Scan for the cell matching the given text and deliver its [x, y] coordinate at center. 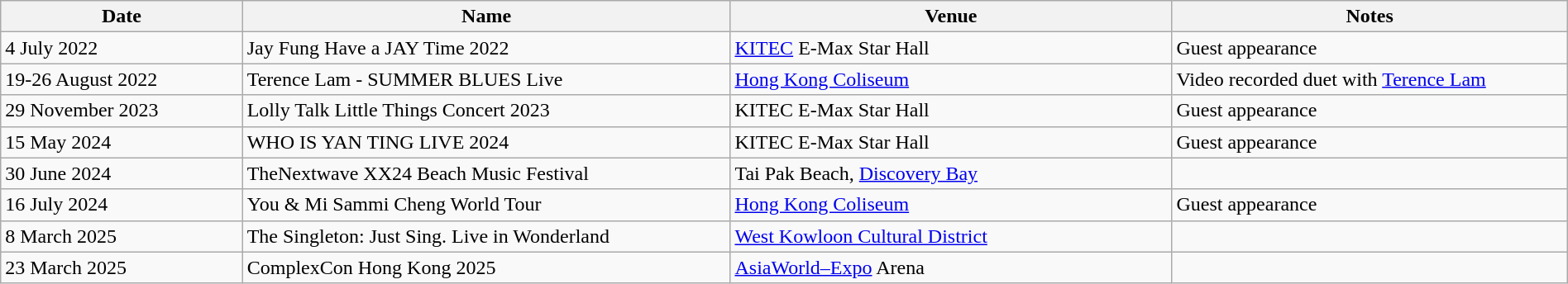
Lolly Talk Little Things Concert 2023 [486, 111]
West Kowloon Cultural District [951, 236]
30 June 2024 [122, 173]
Name [486, 17]
Date [122, 17]
Video recorded duet with Terence Lam [1370, 79]
WHO IS YAN TING LIVE 2024 [486, 142]
19-26 August 2022 [122, 79]
You & Mi Sammi Cheng World Tour [486, 205]
16 July 2024 [122, 205]
15 May 2024 [122, 142]
Terence Lam - SUMMER BLUES Live [486, 79]
Notes [1370, 17]
The Singleton: Just Sing. Live in Wonderland [486, 236]
29 November 2023 [122, 111]
Tai Pak Beach, Discovery Bay [951, 173]
8 March 2025 [122, 236]
4 July 2022 [122, 48]
Jay Fung Have a JAY Time 2022 [486, 48]
AsiaWorld–Expo Arena [951, 267]
Venue [951, 17]
ComplexCon Hong Kong 2025 [486, 267]
23 March 2025 [122, 267]
TheNextwave XX24 Beach Music Festival [486, 173]
